Detect which cell encompasses the target text, then output its [x, y] center coordinate. 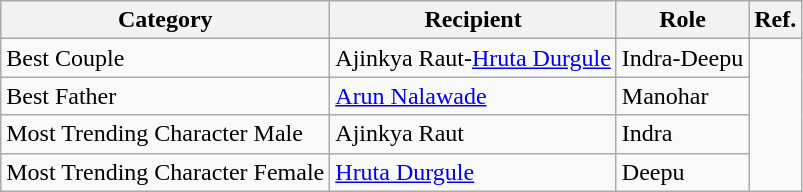
Ajinkya Raut [474, 134]
Best Couple [166, 58]
Manohar [682, 96]
Recipient [474, 20]
Arun Nalawade [474, 96]
Indra-Deepu [682, 58]
Category [166, 20]
Best Father [166, 96]
Most Trending Character Female [166, 172]
Hruta Durgule [474, 172]
Ref. [776, 20]
Most Trending Character Male [166, 134]
Ajinkya Raut-Hruta Durgule [474, 58]
Deepu [682, 172]
Indra [682, 134]
Role [682, 20]
